Capture the cell that displays the provided text and extract its [X, Y] central coordinate. 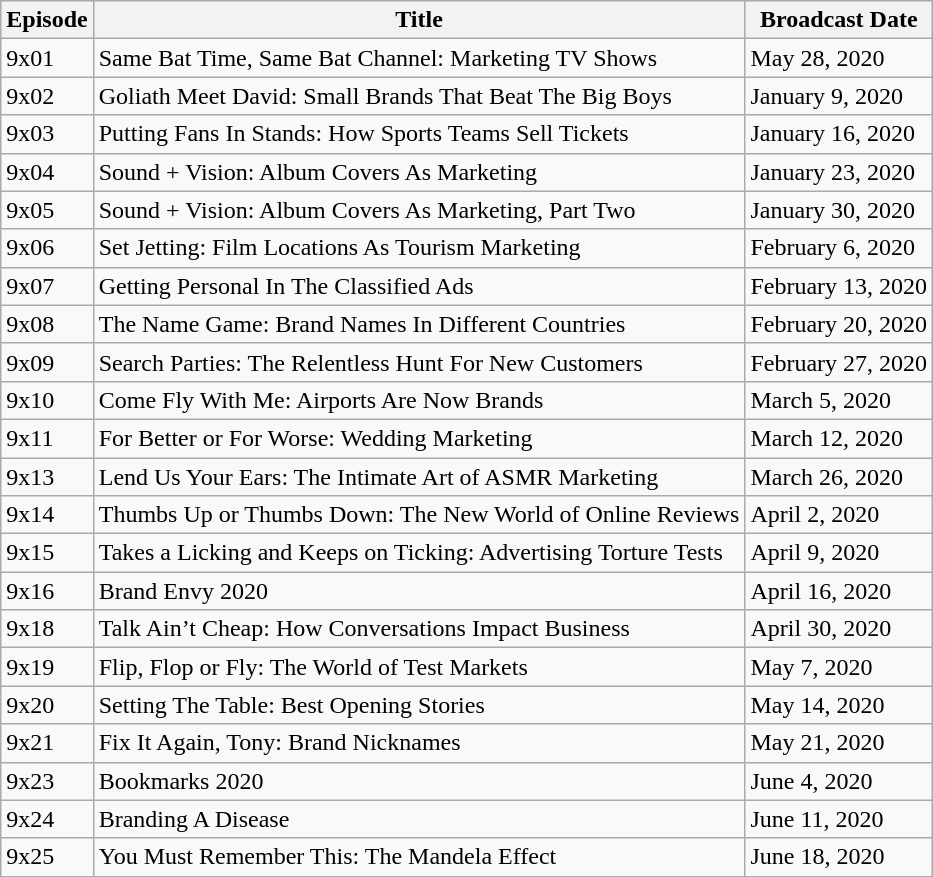
9x08 [47, 324]
9x07 [47, 286]
Fix It Again, Tony: Brand Nicknames [419, 743]
Flip, Flop or Fly: The World of Test Markets [419, 667]
June 18, 2020 [839, 857]
Getting Personal In The Classified Ads [419, 286]
For Better or For Worse: Wedding Marketing [419, 438]
9x11 [47, 438]
9x24 [47, 819]
March 26, 2020 [839, 477]
Broadcast Date [839, 20]
May 21, 2020 [839, 743]
9x23 [47, 781]
The Name Game: Brand Names In Different Countries [419, 324]
Branding A Disease [419, 819]
June 4, 2020 [839, 781]
Sound + Vision: Album Covers As Marketing, Part Two [419, 210]
January 30, 2020 [839, 210]
9x21 [47, 743]
May 7, 2020 [839, 667]
February 27, 2020 [839, 362]
Brand Envy 2020 [419, 591]
April 2, 2020 [839, 515]
Setting The Table: Best Opening Stories [419, 705]
March 12, 2020 [839, 438]
9x03 [47, 134]
Takes a Licking and Keeps on Ticking: Advertising Torture Tests [419, 553]
Goliath Meet David: Small Brands That Beat The Big Boys [419, 96]
February 13, 2020 [839, 286]
February 6, 2020 [839, 248]
9x19 [47, 667]
January 23, 2020 [839, 172]
May 28, 2020 [839, 58]
Come Fly With Me: Airports Are Now Brands [419, 400]
You Must Remember This: The Mandela Effect [419, 857]
April 30, 2020 [839, 629]
9x25 [47, 857]
May 14, 2020 [839, 705]
Talk Ain’t Cheap: How Conversations Impact Business [419, 629]
9x16 [47, 591]
January 16, 2020 [839, 134]
Bookmarks 2020 [419, 781]
January 9, 2020 [839, 96]
9x13 [47, 477]
Title [419, 20]
Episode [47, 20]
Lend Us Your Ears: The Intimate Art of ASMR Marketing [419, 477]
9x04 [47, 172]
9x10 [47, 400]
9x05 [47, 210]
9x18 [47, 629]
Same Bat Time, Same Bat Channel: Marketing TV Shows [419, 58]
February 20, 2020 [839, 324]
Set Jetting: Film Locations As Tourism Marketing [419, 248]
March 5, 2020 [839, 400]
9x09 [47, 362]
April 16, 2020 [839, 591]
Search Parties: The Relentless Hunt For New Customers [419, 362]
Thumbs Up or Thumbs Down: The New World of Online Reviews [419, 515]
9x02 [47, 96]
April 9, 2020 [839, 553]
9x20 [47, 705]
June 11, 2020 [839, 819]
9x14 [47, 515]
Putting Fans In Stands: How Sports Teams Sell Tickets [419, 134]
Sound + Vision: Album Covers As Marketing [419, 172]
9x15 [47, 553]
9x06 [47, 248]
9x01 [47, 58]
